Identify which cell holds the provided text, then report its [X, Y] central coordinate. 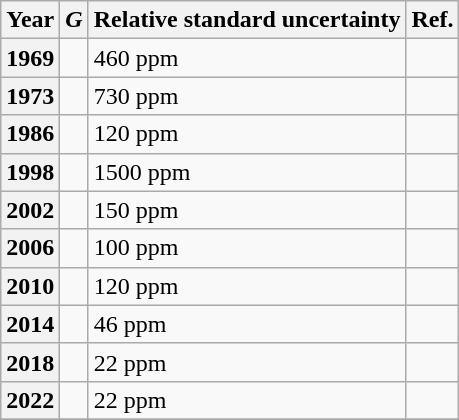
2022 [30, 400]
Ref. [432, 20]
150 ppm [247, 210]
46 ppm [247, 324]
2010 [30, 286]
100 ppm [247, 248]
2014 [30, 324]
2002 [30, 210]
G [74, 20]
2018 [30, 362]
1986 [30, 134]
1500 ppm [247, 172]
730 ppm [247, 96]
Relative standard uncertainty [247, 20]
1973 [30, 96]
Year [30, 20]
1998 [30, 172]
460 ppm [247, 58]
2006 [30, 248]
1969 [30, 58]
